Return (X, Y) of the center of cell containing provided text 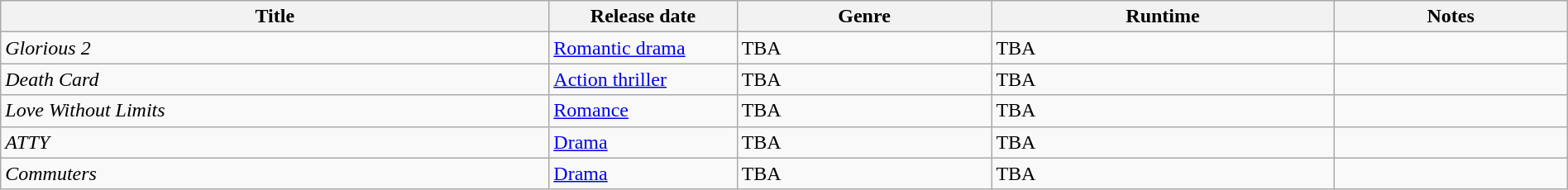
Love Without Limits (275, 111)
Romantic drama (643, 48)
Romance (643, 111)
Death Card (275, 79)
Notes (1451, 17)
ATTY (275, 142)
Title (275, 17)
Runtime (1163, 17)
Action thriller (643, 79)
Release date (643, 17)
Glorious 2 (275, 48)
Commuters (275, 173)
Genre (864, 17)
